Return the (x, y) coordinate for the center point of the cell that contains the specified text.  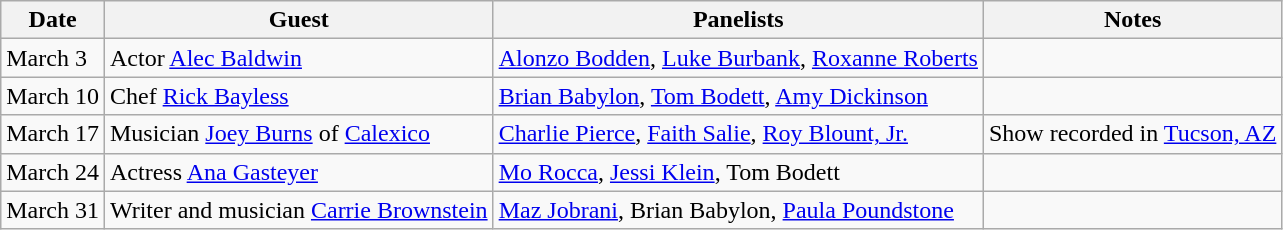
March 3 (53, 58)
Charlie Pierce, Faith Salie, Roy Blount, Jr. (738, 134)
Alonzo Bodden, Luke Burbank, Roxanne Roberts (738, 58)
Brian Babylon, Tom Bodett, Amy Dickinson (738, 96)
Musician Joey Burns of Calexico (298, 134)
Actress Ana Gasteyer (298, 172)
Chef Rick Bayless (298, 96)
Writer and musician Carrie Brownstein (298, 210)
Date (53, 20)
Notes (1132, 20)
March 17 (53, 134)
Show recorded in Tucson, AZ (1132, 134)
Panelists (738, 20)
Mo Rocca, Jessi Klein, Tom Bodett (738, 172)
Maz Jobrani, Brian Babylon, Paula Poundstone (738, 210)
March 10 (53, 96)
Actor Alec Baldwin (298, 58)
Guest (298, 20)
March 31 (53, 210)
March 24 (53, 172)
